Return (X, Y) of the center of cell containing provided text 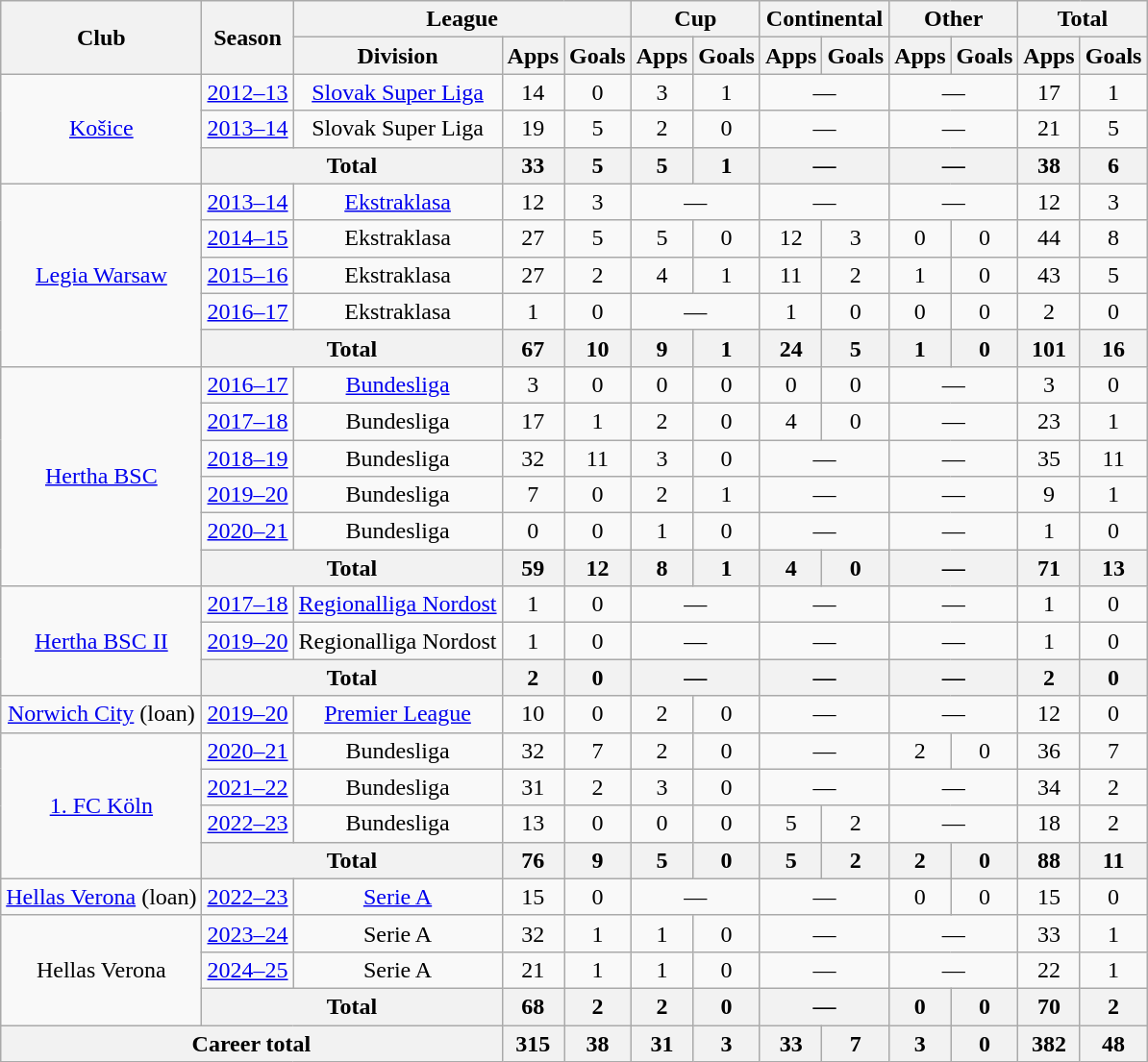
76 (533, 860)
Season (248, 37)
Division (398, 56)
Career total (252, 1043)
Hellas Verona (loan) (102, 897)
315 (533, 1043)
Hertha BSC (102, 476)
67 (533, 348)
2023–24 (248, 933)
Hellas Verona (102, 970)
14 (533, 92)
23 (1049, 421)
101 (1049, 348)
Cup (695, 19)
22 (1049, 970)
71 (1049, 568)
2018–19 (248, 458)
Other (954, 19)
Norwich City (loan) (102, 714)
Legia Warsaw (102, 275)
35 (1049, 458)
24 (790, 348)
Košice (102, 129)
2021–22 (248, 787)
6 (1113, 165)
2015–16 (248, 275)
59 (533, 568)
43 (1049, 275)
68 (533, 1006)
16 (1113, 348)
48 (1113, 1043)
19 (533, 129)
2024–25 (248, 970)
Premier League (398, 714)
Hertha BSC II (102, 641)
18 (1049, 824)
Club (102, 37)
70 (1049, 1006)
1. FC Köln (102, 805)
36 (1049, 751)
League (462, 19)
34 (1049, 787)
44 (1049, 238)
88 (1049, 860)
Continental (824, 19)
382 (1049, 1043)
2012–13 (248, 92)
2014–15 (248, 238)
